Provide the (X, Y) coordinate of the cell's center where the given text is located.  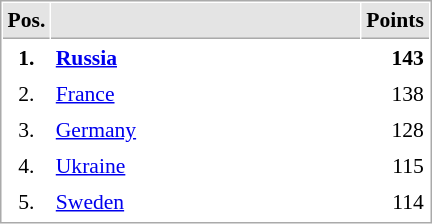
115 (396, 165)
128 (396, 129)
1. (26, 57)
143 (396, 57)
5. (26, 201)
138 (396, 93)
Points (396, 21)
2. (26, 93)
4. (26, 165)
France (206, 93)
Sweden (206, 201)
Russia (206, 57)
3. (26, 129)
Ukraine (206, 165)
114 (396, 201)
Germany (206, 129)
Pos. (26, 21)
